Provide the [x, y] coordinate of the cell's center where the given text is located.  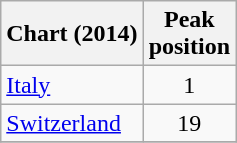
Chart (2014) [72, 34]
Italy [72, 85]
19 [189, 123]
Switzerland [72, 123]
1 [189, 85]
Peakposition [189, 34]
